Return the [X, Y] coordinate for the center point of the cell that contains the specified text.  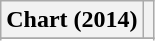
Chart (2014) [72, 20]
